Provide the (x, y) coordinate of the cell's center where the given text is located.  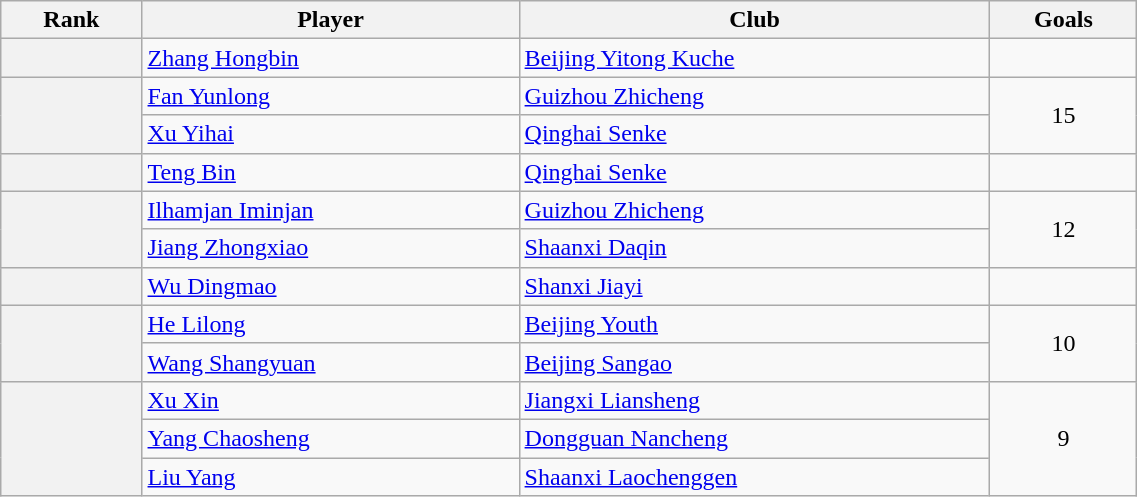
Xu Xin (330, 400)
Beijing Yitong Kuche (754, 58)
Zhang Hongbin (330, 58)
Shaanxi Daqin (754, 248)
Fan Yunlong (330, 96)
Ilhamjan Iminjan (330, 210)
Jiang Zhongxiao (330, 248)
Jiangxi Liansheng (754, 400)
9 (1064, 438)
Player (330, 20)
15 (1064, 115)
Rank (72, 20)
Teng Bin (330, 172)
Shanxi Jiayi (754, 286)
Dongguan Nancheng (754, 438)
Beijing Sangao (754, 362)
Wu Dingmao (330, 286)
Xu Yihai (330, 134)
Club (754, 20)
10 (1064, 343)
Wang Shangyuan (330, 362)
He Lilong (330, 324)
Yang Chaosheng (330, 438)
Goals (1064, 20)
Shaanxi Laochenggen (754, 477)
12 (1064, 229)
Liu Yang (330, 477)
Beijing Youth (754, 324)
